Output the [X, Y] coordinate of the center of the cell containing the given text.  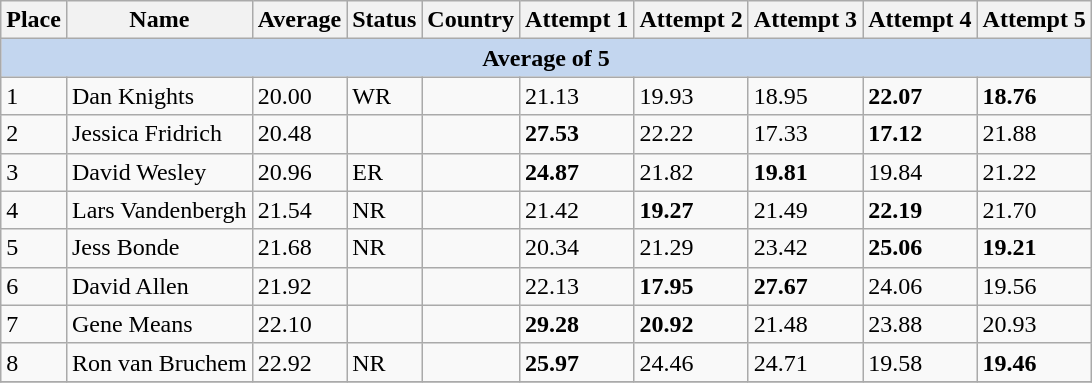
19.81 [805, 172]
Lars Vandenbergh [159, 210]
27.53 [577, 134]
20.34 [577, 248]
29.28 [577, 324]
19.21 [1034, 248]
21.92 [300, 286]
27.67 [805, 286]
Attempt 4 [920, 20]
24.71 [805, 362]
21.70 [1034, 210]
19.27 [691, 210]
ER [384, 172]
20.96 [300, 172]
21.13 [577, 96]
1 [34, 96]
Dan Knights [159, 96]
Attempt 5 [1034, 20]
23.42 [805, 248]
WR [384, 96]
19.93 [691, 96]
21.22 [1034, 172]
21.29 [691, 248]
Attempt 3 [805, 20]
19.46 [1034, 362]
Name [159, 20]
3 [34, 172]
David Allen [159, 286]
21.48 [805, 324]
David Wesley [159, 172]
Place [34, 20]
25.06 [920, 248]
Jessica Fridrich [159, 134]
Status [384, 20]
20.48 [300, 134]
21.82 [691, 172]
21.88 [1034, 134]
4 [34, 210]
24.06 [920, 286]
Attempt 2 [691, 20]
21.42 [577, 210]
20.92 [691, 324]
7 [34, 324]
Average [300, 20]
22.19 [920, 210]
21.54 [300, 210]
20.93 [1034, 324]
Jess Bonde [159, 248]
2 [34, 134]
17.95 [691, 286]
25.97 [577, 362]
21.49 [805, 210]
17.12 [920, 134]
Country [471, 20]
Ron van Bruchem [159, 362]
17.33 [805, 134]
24.46 [691, 362]
18.95 [805, 96]
19.84 [920, 172]
22.92 [300, 362]
22.13 [577, 286]
21.68 [300, 248]
24.87 [577, 172]
22.22 [691, 134]
19.56 [1034, 286]
5 [34, 248]
22.07 [920, 96]
Attempt 1 [577, 20]
Gene Means [159, 324]
20.00 [300, 96]
6 [34, 286]
19.58 [920, 362]
18.76 [1034, 96]
23.88 [920, 324]
8 [34, 362]
Average of 5 [546, 58]
22.10 [300, 324]
